Output the (x, y) coordinate of the center of the cell containing the given text.  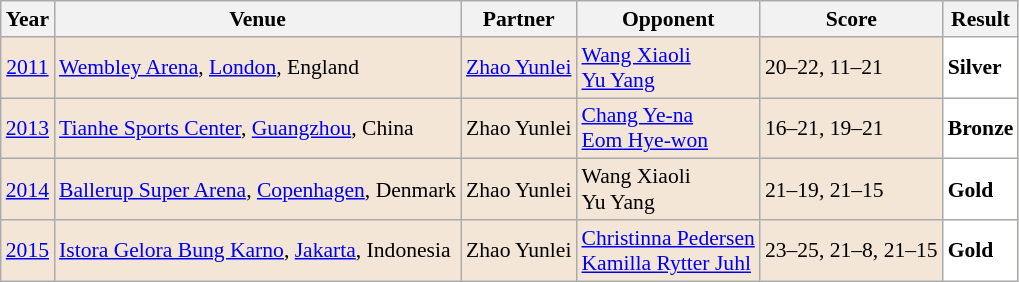
2014 (28, 190)
Silver (981, 68)
Partner (518, 19)
Wembley Arena, London, England (258, 68)
20–22, 11–21 (852, 68)
2015 (28, 250)
Year (28, 19)
Bronze (981, 128)
2013 (28, 128)
Venue (258, 19)
Christinna Pedersen Kamilla Rytter Juhl (668, 250)
Tianhe Sports Center, Guangzhou, China (258, 128)
21–19, 21–15 (852, 190)
23–25, 21–8, 21–15 (852, 250)
Istora Gelora Bung Karno, Jakarta, Indonesia (258, 250)
Chang Ye-na Eom Hye-won (668, 128)
2011 (28, 68)
16–21, 19–21 (852, 128)
Ballerup Super Arena, Copenhagen, Denmark (258, 190)
Result (981, 19)
Opponent (668, 19)
Score (852, 19)
